Pinpoint the cell where the given text exists, returning its (x, y) midpoint coordinate. 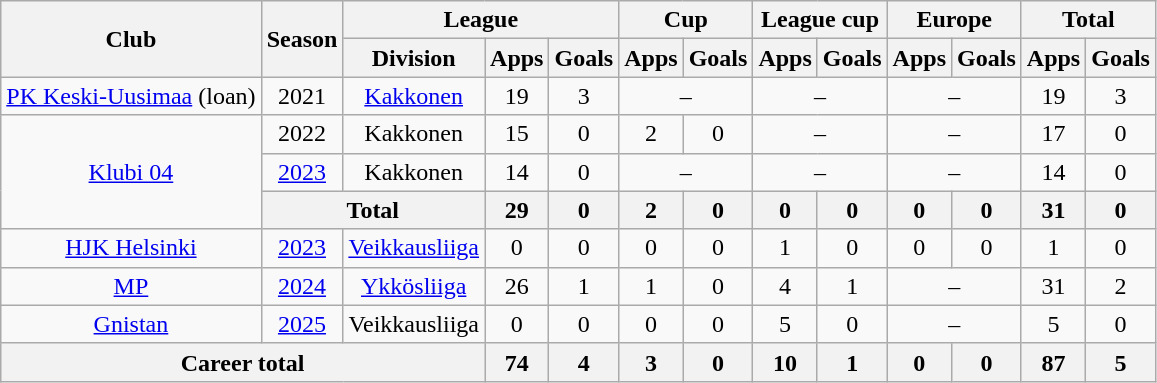
Europe (954, 20)
Klubi 04 (131, 172)
74 (517, 362)
2021 (302, 96)
Career total (243, 362)
Club (131, 39)
2022 (302, 134)
PK Keski-Uusimaa (loan) (131, 96)
15 (517, 134)
League (481, 20)
Season (302, 39)
26 (517, 286)
17 (1053, 134)
Division (414, 58)
10 (785, 362)
2025 (302, 324)
Ykkösliiga (414, 286)
87 (1053, 362)
MP (131, 286)
Gnistan (131, 324)
HJK Helsinki (131, 248)
29 (517, 210)
Cup (686, 20)
League cup (820, 20)
2024 (302, 286)
